Provide the [x, y] coordinate of the cell's center where the given text is located.  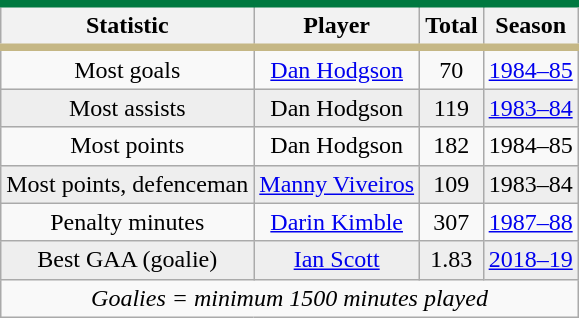
Manny Viveiros [337, 184]
Total [452, 26]
70 [452, 68]
119 [452, 108]
Season [530, 26]
2018–19 [530, 260]
109 [452, 184]
307 [452, 222]
Most points, defenceman [128, 184]
182 [452, 146]
1987–88 [530, 222]
Most points [128, 146]
Best GAA (goalie) [128, 260]
Ian Scott [337, 260]
Most goals [128, 68]
Goalies = minimum 1500 minutes played [290, 298]
1.83 [452, 260]
Penalty minutes [128, 222]
Player [337, 26]
Statistic [128, 26]
Darin Kimble [337, 222]
Most assists [128, 108]
